Output the (x, y) coordinate of the center of the cell containing the given text.  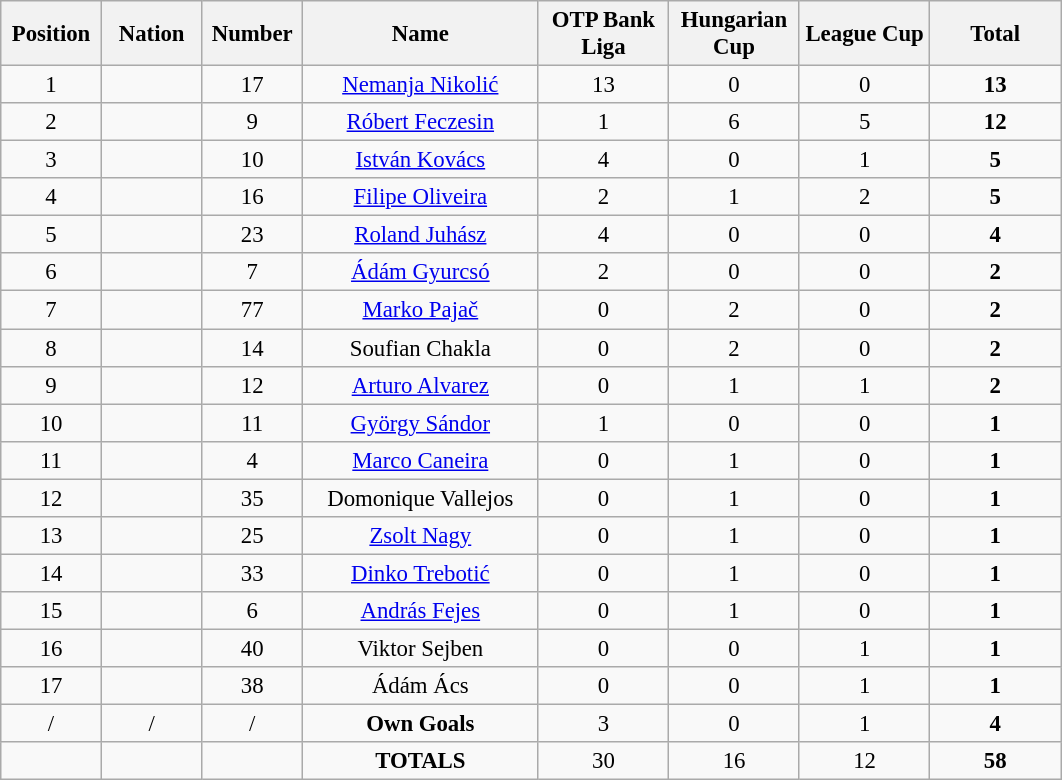
György Sándor (421, 423)
Nation (152, 34)
Viktor Sejben (421, 648)
András Fejes (421, 611)
Domonique Vallejos (421, 498)
Ádám Gyurcsó (421, 273)
Marco Caneira (421, 460)
40 (252, 648)
Arturo Alvarez (421, 385)
Number (252, 34)
OTP Bank Liga (604, 34)
35 (252, 498)
Dinko Trebotić (421, 573)
Roland Juhász (421, 235)
Position (52, 34)
Hungarian Cup (734, 34)
Marko Pajač (421, 310)
League Cup (864, 34)
Name (421, 34)
8 (52, 348)
77 (252, 310)
38 (252, 686)
István Kovács (421, 160)
Filipe Oliveira (421, 197)
Ádám Ács (421, 686)
25 (252, 536)
58 (996, 761)
23 (252, 235)
Nemanja Nikolić (421, 85)
Zsolt Nagy (421, 536)
15 (52, 611)
Total (996, 34)
30 (604, 761)
Own Goals (421, 724)
Róbert Feczesin (421, 122)
TOTALS (421, 761)
33 (252, 573)
Soufian Chakla (421, 348)
